Extract the (X, Y) coordinate from the center of the cell holding the provided text.  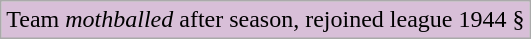
Team mothballed after season, rejoined league 1944 § (266, 20)
